Search for the cell housing the specified text and yield its (X, Y) center coordinate. 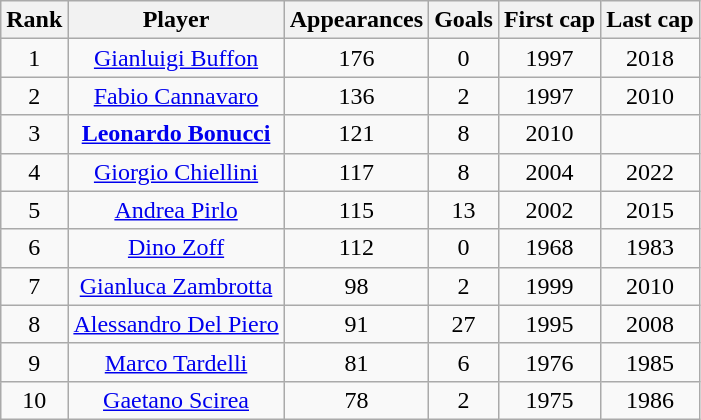
13 (464, 210)
First cap (549, 20)
27 (464, 324)
Gianluca Zambrotta (176, 286)
5 (34, 210)
Appearances (356, 20)
4 (34, 172)
Dino Zoff (176, 248)
2022 (650, 172)
3 (34, 134)
1986 (650, 400)
Marco Tardelli (176, 362)
112 (356, 248)
Gaetano Scirea (176, 400)
Leonardo Bonucci (176, 134)
1999 (549, 286)
1 (34, 58)
1975 (549, 400)
2008 (650, 324)
Giorgio Chiellini (176, 172)
78 (356, 400)
Player (176, 20)
Rank (34, 20)
98 (356, 286)
Goals (464, 20)
Andrea Pirlo (176, 210)
Fabio Cannavaro (176, 96)
115 (356, 210)
9 (34, 362)
1983 (650, 248)
117 (356, 172)
91 (356, 324)
10 (34, 400)
2002 (549, 210)
1985 (650, 362)
176 (356, 58)
1995 (549, 324)
Gianluigi Buffon (176, 58)
7 (34, 286)
136 (356, 96)
Alessandro Del Piero (176, 324)
1976 (549, 362)
2004 (549, 172)
121 (356, 134)
2018 (650, 58)
81 (356, 362)
Last cap (650, 20)
2015 (650, 210)
1968 (549, 248)
